Return the [X, Y] coordinate for the center point of the cell that contains the specified text.  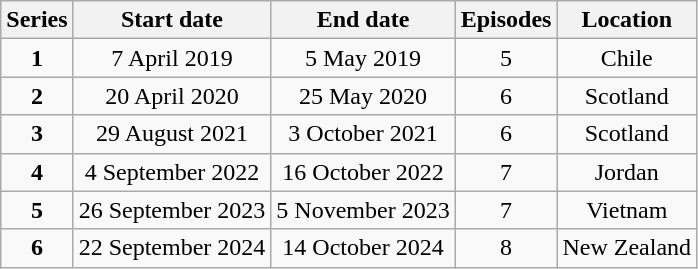
4 [37, 172]
14 October 2024 [363, 248]
26 September 2023 [172, 210]
5 May 2019 [363, 58]
Location [627, 20]
Episodes [506, 20]
Series [37, 20]
3 October 2021 [363, 134]
1 [37, 58]
Jordan [627, 172]
4 September 2022 [172, 172]
Vietnam [627, 210]
8 [506, 248]
16 October 2022 [363, 172]
5 November 2023 [363, 210]
7 April 2019 [172, 58]
29 August 2021 [172, 134]
End date [363, 20]
Chile [627, 58]
25 May 2020 [363, 96]
20 April 2020 [172, 96]
2 [37, 96]
New Zealand [627, 248]
Start date [172, 20]
22 September 2024 [172, 248]
3 [37, 134]
